For the text-containing cell, return its midpoint in (X, Y) coordinate format. 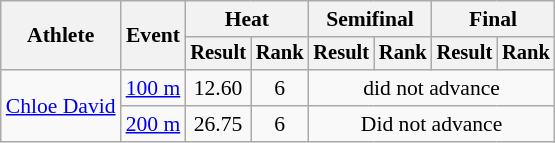
Athlete (61, 36)
26.75 (218, 124)
100 m (154, 88)
12.60 (218, 88)
Semifinal (370, 19)
did not advance (431, 88)
Chloe David (61, 106)
Final (494, 19)
Event (154, 36)
200 m (154, 124)
Did not advance (431, 124)
Heat (246, 19)
